Extract the (x, y) coordinate from the center of the cell holding the provided text.  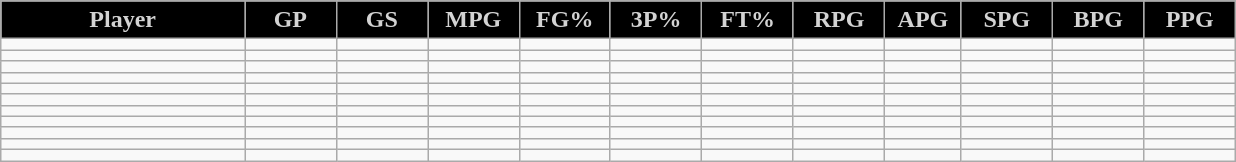
MPG (474, 20)
PPG (1190, 20)
FG% (564, 20)
BPG (1098, 20)
FT% (748, 20)
APG (923, 20)
Player (123, 20)
GP (290, 20)
3P% (656, 20)
GS (382, 20)
RPG (838, 20)
SPG (1006, 20)
